Identify which cell holds the provided text, then report its (X, Y) central coordinate. 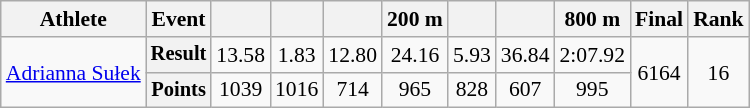
995 (592, 90)
607 (526, 90)
828 (472, 90)
5.93 (472, 55)
1039 (240, 90)
16 (718, 72)
965 (415, 90)
Athlete (74, 19)
1016 (296, 90)
1.83 (296, 55)
714 (352, 90)
800 m (592, 19)
13.58 (240, 55)
12.80 (352, 55)
Points (179, 90)
Event (179, 19)
Result (179, 55)
200 m (415, 19)
24.16 (415, 55)
Final (659, 19)
2:07.92 (592, 55)
Rank (718, 19)
6164 (659, 72)
36.84 (526, 55)
Adrianna Sułek (74, 72)
